Return [X, Y] of the center of cell containing provided text 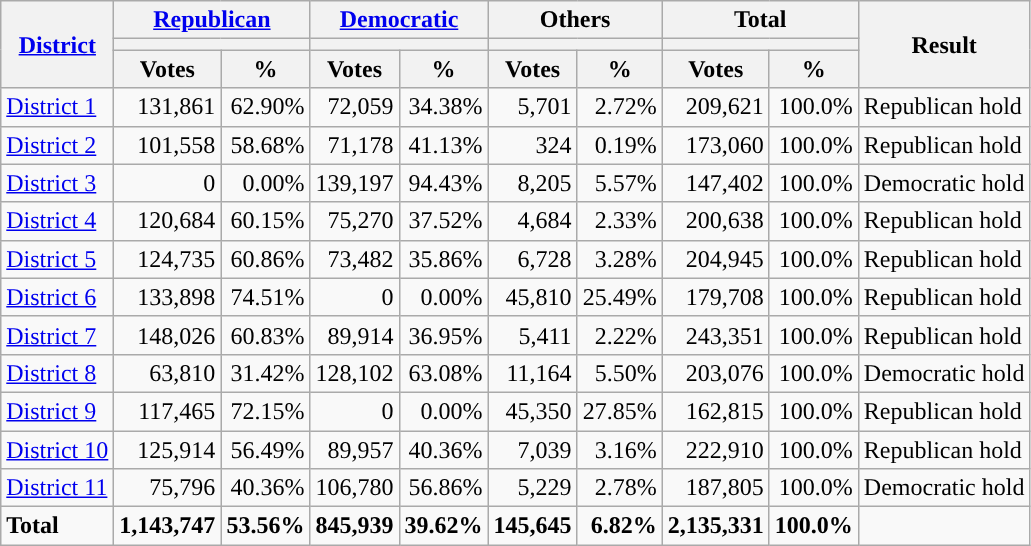
2.33% [620, 221]
11,164 [532, 373]
128,102 [354, 373]
63,810 [168, 373]
204,945 [716, 259]
District [58, 44]
243,351 [716, 335]
89,914 [354, 335]
Republican [212, 20]
District 8 [58, 373]
25.49% [620, 297]
27.85% [620, 411]
8,205 [532, 183]
324 [532, 145]
222,910 [716, 449]
2.22% [620, 335]
133,898 [168, 297]
39.62% [444, 526]
0.19% [620, 145]
106,780 [354, 488]
2,135,331 [716, 526]
3.28% [620, 259]
56.49% [266, 449]
6,728 [532, 259]
71,178 [354, 145]
58.68% [266, 145]
162,815 [716, 411]
60.86% [266, 259]
73,482 [354, 259]
1,143,747 [168, 526]
6.82% [620, 526]
2.78% [620, 488]
147,402 [716, 183]
5.50% [620, 373]
139,197 [354, 183]
37.52% [444, 221]
60.15% [266, 221]
45,350 [532, 411]
41.13% [444, 145]
7,039 [532, 449]
203,076 [716, 373]
62.90% [266, 107]
Others [575, 20]
60.83% [266, 335]
125,914 [168, 449]
District 2 [58, 145]
200,638 [716, 221]
District 10 [58, 449]
5,701 [532, 107]
120,684 [168, 221]
63.08% [444, 373]
District 5 [58, 259]
District 6 [58, 297]
34.38% [444, 107]
Result [944, 44]
District 7 [58, 335]
District 3 [58, 183]
45,810 [532, 297]
209,621 [716, 107]
Democratic [399, 20]
101,558 [168, 145]
131,861 [168, 107]
District 1 [58, 107]
53.56% [266, 526]
845,939 [354, 526]
4,684 [532, 221]
72,059 [354, 107]
2.72% [620, 107]
72.15% [266, 411]
94.43% [444, 183]
56.86% [444, 488]
5,229 [532, 488]
75,270 [354, 221]
145,645 [532, 526]
75,796 [168, 488]
36.95% [444, 335]
35.86% [444, 259]
173,060 [716, 145]
3.16% [620, 449]
31.42% [266, 373]
117,465 [168, 411]
5.57% [620, 183]
74.51% [266, 297]
District 9 [58, 411]
5,411 [532, 335]
District 4 [58, 221]
District 11 [58, 488]
187,805 [716, 488]
148,026 [168, 335]
89,957 [354, 449]
124,735 [168, 259]
179,708 [716, 297]
